Return (x, y) of the center of cell containing provided text 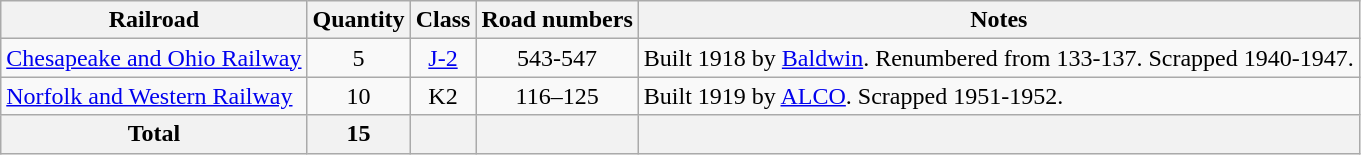
Built 1918 by Baldwin. Renumbered from 133-137. Scrapped 1940-1947. (998, 58)
Class (443, 20)
Railroad (154, 20)
116–125 (557, 96)
5 (358, 58)
10 (358, 96)
K2 (443, 96)
543-547 (557, 58)
Built 1919 by ALCO. Scrapped 1951-1952. (998, 96)
15 (358, 134)
Road numbers (557, 20)
Norfolk and Western Railway (154, 96)
J-2 (443, 58)
Quantity (358, 20)
Notes (998, 20)
Chesapeake and Ohio Railway (154, 58)
Total (154, 134)
